For the text-containing cell, return its midpoint in [x, y] coordinate format. 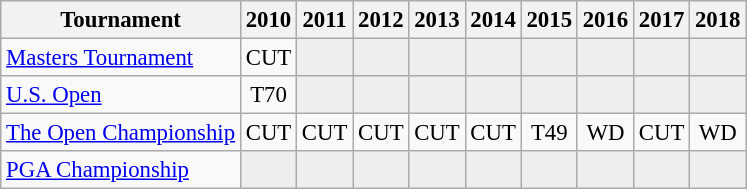
Tournament [121, 20]
2018 [718, 20]
PGA Championship [121, 170]
2010 [268, 20]
T49 [549, 133]
T70 [268, 95]
2017 [661, 20]
2015 [549, 20]
2011 [325, 20]
U.S. Open [121, 95]
2013 [437, 20]
2016 [605, 20]
2014 [493, 20]
The Open Championship [121, 133]
2012 [381, 20]
Masters Tournament [121, 58]
